From the cell containing the given text, extract its center point as (x, y) coordinate. 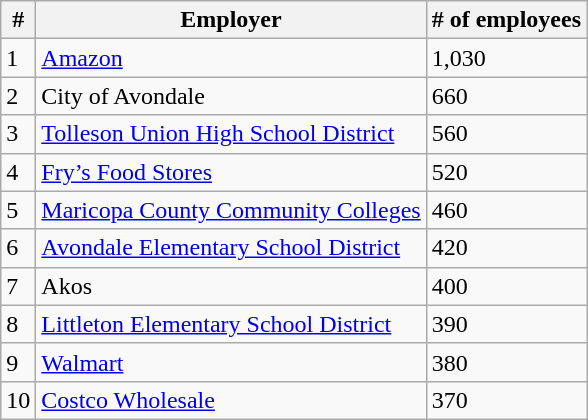
380 (506, 362)
4 (18, 172)
7 (18, 286)
390 (506, 324)
6 (18, 248)
Maricopa County Community Colleges (231, 210)
1 (18, 58)
460 (506, 210)
# (18, 20)
Fry’s Food Stores (231, 172)
Employer (231, 20)
3 (18, 134)
8 (18, 324)
370 (506, 400)
400 (506, 286)
5 (18, 210)
Walmart (231, 362)
Littleton Elementary School District (231, 324)
City of Avondale (231, 96)
# of employees (506, 20)
Akos (231, 286)
9 (18, 362)
Amazon (231, 58)
Avondale Elementary School District (231, 248)
1,030 (506, 58)
420 (506, 248)
10 (18, 400)
520 (506, 172)
Costco Wholesale (231, 400)
Tolleson Union High School District (231, 134)
560 (506, 134)
660 (506, 96)
2 (18, 96)
